Return (X, Y) of the center of cell containing provided text 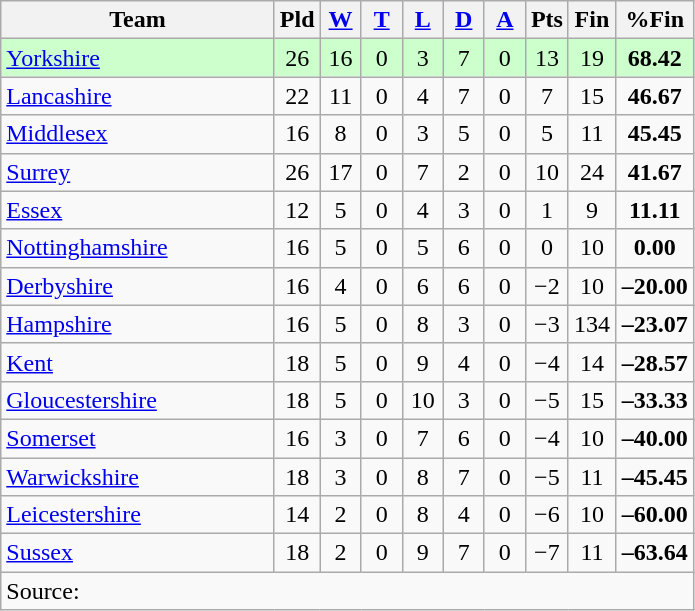
Middlesex (138, 134)
41.67 (654, 172)
–23.07 (654, 324)
Surrey (138, 172)
–33.33 (654, 400)
−3 (546, 324)
−2 (546, 286)
Team (138, 20)
Fin (592, 20)
Nottinghamshire (138, 248)
T (382, 20)
–40.00 (654, 438)
–60.00 (654, 515)
Somerset (138, 438)
−6 (546, 515)
Essex (138, 210)
13 (546, 58)
Lancashire (138, 96)
–28.57 (654, 362)
Leicestershire (138, 515)
1 (546, 210)
134 (592, 324)
%Fin (654, 20)
Yorkshire (138, 58)
Source: (348, 591)
Gloucestershire (138, 400)
12 (297, 210)
D (464, 20)
46.67 (654, 96)
19 (592, 58)
Pld (297, 20)
Pts (546, 20)
Derbyshire (138, 286)
Kent (138, 362)
–45.45 (654, 477)
24 (592, 172)
L (422, 20)
17 (340, 172)
Hampshire (138, 324)
0.00 (654, 248)
W (340, 20)
–20.00 (654, 286)
−7 (546, 553)
Sussex (138, 553)
A (504, 20)
–63.64 (654, 553)
68.42 (654, 58)
45.45 (654, 134)
22 (297, 96)
Warwickshire (138, 477)
11.11 (654, 210)
